Output the [X, Y] coordinate of the center of the cell containing the given text.  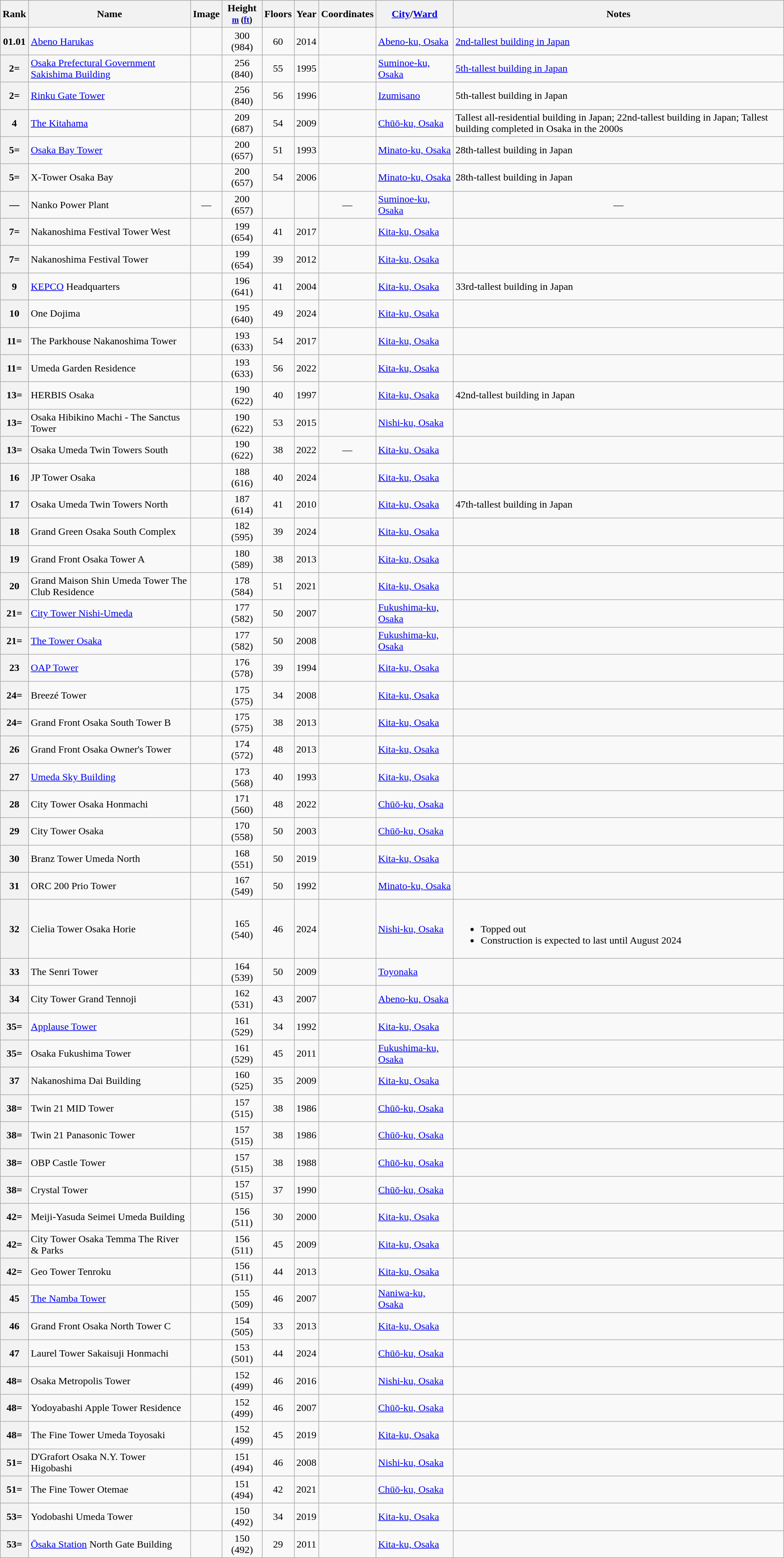
Osaka Umeda Twin Towers North [110, 504]
The Tower Osaka [110, 641]
Yodobashi Umeda Tower [110, 1517]
55 [278, 69]
Nanko Power Plant [110, 204]
1997 [307, 395]
42nd-tallest building in Japan [618, 395]
Umeda Garden Residence [110, 369]
Osaka Fukushima Tower [110, 1054]
19 [14, 559]
JP Tower Osaka [110, 477]
City/Ward [415, 14]
23 [14, 668]
195 (640) [242, 313]
The Fine Tower Otemae [110, 1489]
Rank [14, 14]
Ōsaka Station North Gate Building [110, 1544]
168 (551) [242, 859]
Rinku Gate Tower [110, 95]
Osaka Hibikino Machi - The Sanctus Tower [110, 423]
32 [14, 929]
Nakanoshima Festival Tower West [110, 232]
Abeno Harukas [110, 41]
Meiji-Yasuda Seimei Umeda Building [110, 1217]
4 [14, 123]
Name [110, 14]
209 (687) [242, 123]
165 (540) [242, 929]
27 [14, 776]
Breezé Tower [110, 695]
Osaka Prefectural Government Sakishima Building [110, 69]
Grand Green Osaka South Complex [110, 532]
187 (614) [242, 504]
160 (525) [242, 1081]
Osaka Bay Tower [110, 150]
49 [278, 313]
2nd-tallest building in Japan [618, 41]
1988 [307, 1163]
The Parkhouse Nakanoshima Tower [110, 341]
Naniwa-ku, Osaka [415, 1299]
Topped outConstruction is expected to last until August 2024 [618, 929]
HERBIS Osaka [110, 395]
The Fine Tower Umeda Toyosaki [110, 1435]
Floors [278, 14]
Osaka Umeda Twin Towers South [110, 450]
ORC 200 Prio Tower [110, 886]
2015 [307, 423]
City Tower Osaka [110, 832]
2006 [307, 178]
KEPCO Headquarters [110, 286]
26 [14, 750]
Grand Front Osaka North Tower C [110, 1326]
154 (505) [242, 1326]
53 [278, 423]
Yodoyabashi Apple Tower Residence [110, 1408]
Geo Tower Tenroku [110, 1272]
155 (509) [242, 1299]
153 (501) [242, 1354]
Grand Front Osaka Tower A [110, 559]
The Senri Tower [110, 972]
17 [14, 504]
City Tower Osaka Honmachi [110, 804]
Cielia Tower Osaka Horie [110, 929]
1996 [307, 95]
188 (616) [242, 477]
1995 [307, 69]
OBP Castle Tower [110, 1163]
Crystal Tower [110, 1189]
2000 [307, 1217]
43 [278, 999]
173 (568) [242, 776]
2012 [307, 259]
18 [14, 532]
Twin 21 Panasonic Tower [110, 1135]
Applause Tower [110, 1026]
178 (584) [242, 586]
OAP Tower [110, 668]
City Tower Nishi-Umeda [110, 613]
42 [278, 1489]
Branz Tower Umeda North [110, 859]
35 [278, 1081]
D'Grafort Osaka N.Y. Tower Higobashi [110, 1463]
Umeda Sky Building [110, 776]
2014 [307, 41]
31 [14, 886]
2004 [307, 286]
170 (558) [242, 832]
2003 [307, 832]
City Tower Osaka Temma The River & Parks [110, 1244]
Twin 21 MID Tower [110, 1108]
Toyonaka [415, 972]
X-Tower Osaka Bay [110, 178]
28 [14, 804]
182 (595) [242, 532]
1990 [307, 1189]
Tallest all-residential building in Japan; 22nd-tallest building in Japan; Tallest building completed in Osaka in the 2000s [618, 123]
47 [14, 1354]
60 [278, 41]
16 [14, 477]
Year [307, 14]
The Kitahama [110, 123]
20 [14, 586]
Grand Front Osaka South Tower B [110, 722]
Nakanoshima Dai Building [110, 1081]
1994 [307, 668]
9 [14, 286]
Coordinates [347, 14]
The Namba Tower [110, 1299]
Grand Front Osaka Owner's Tower [110, 750]
Laurel Tower Sakaisuji Honmachi [110, 1354]
01.01 [14, 41]
176 (578) [242, 668]
Image [206, 14]
196 (641) [242, 286]
2010 [307, 504]
Heightm (ft) [242, 14]
167 (549) [242, 886]
10 [14, 313]
164 (539) [242, 972]
174 (572) [242, 750]
47th-tallest building in Japan [618, 504]
180 (589) [242, 559]
171 (560) [242, 804]
Notes [618, 14]
Grand Maison Shin Umeda Tower The Club Residence [110, 586]
Izumisano [415, 95]
162 (531) [242, 999]
City Tower Grand Tennoji [110, 999]
Osaka Metropolis Tower [110, 1380]
33rd-tallest building in Japan [618, 286]
One Dojima [110, 313]
2016 [307, 1380]
Nakanoshima Festival Tower [110, 259]
300 (984) [242, 41]
